Scan for the cell matching the given text and deliver its (X, Y) coordinate at center. 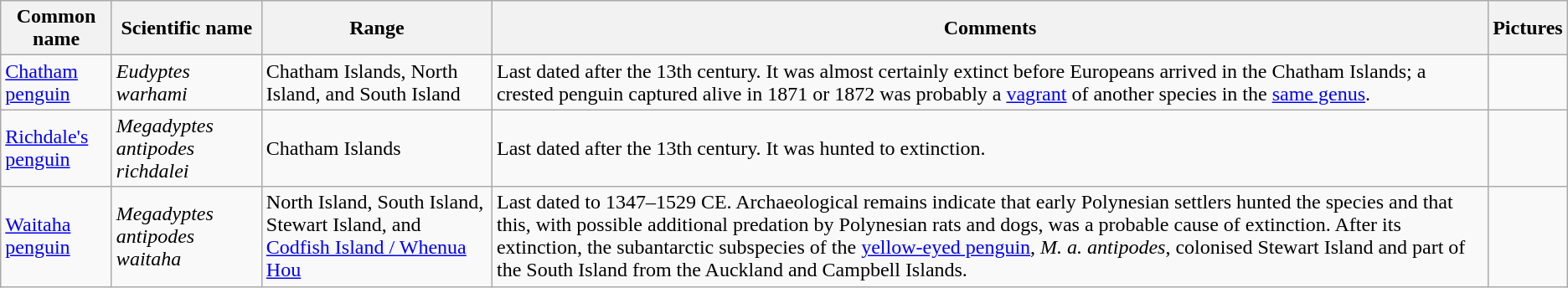
Chatham penguin (57, 82)
Chatham Islands, North Island, and South Island (377, 82)
Scientific name (186, 28)
Chatham Islands (377, 148)
Comments (990, 28)
North Island, South Island, Stewart Island, and Codfish Island / Whenua Hou (377, 236)
Pictures (1528, 28)
Waitaha penguin (57, 236)
Eudyptes warhami (186, 82)
Last dated after the 13th century. It was hunted to extinction. (990, 148)
Megadyptes antipodes waitaha (186, 236)
Richdale's penguin (57, 148)
Common name (57, 28)
Megadyptes antipodes richdalei (186, 148)
Range (377, 28)
